For the text-containing cell, return its midpoint in [X, Y] coordinate format. 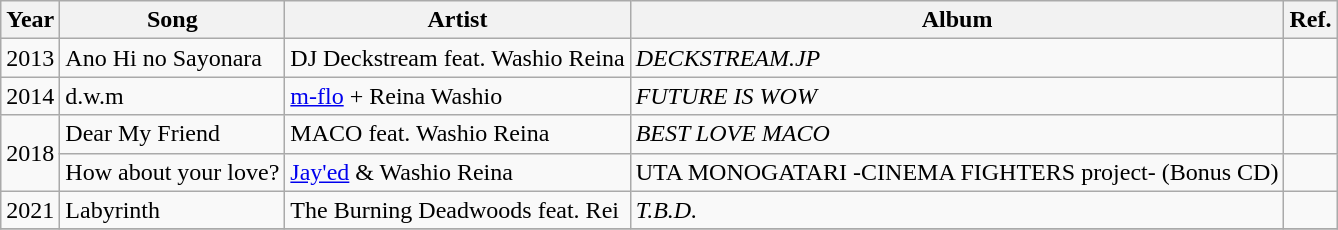
Jay'ed & Washio Reina [458, 172]
Ano Hi no Sayonara [172, 58]
BEST LOVE MACO [957, 134]
How about your love? [172, 172]
Dear My Friend [172, 134]
d.w.m [172, 96]
2018 [30, 153]
m-flo + Reina Washio [458, 96]
2013 [30, 58]
The Burning Deadwoods feat. Rei [458, 210]
FUTURE IS WOW [957, 96]
2014 [30, 96]
UTA MONOGATARI -CINEMA FIGHTERS project- (Bonus CD) [957, 172]
Song [172, 20]
DECKSTREAM.JP [957, 58]
T.B.D. [957, 210]
Labyrinth [172, 210]
Year [30, 20]
2021 [30, 210]
Ref. [1310, 20]
MACO feat. Washio Reina [458, 134]
Artist [458, 20]
Album [957, 20]
DJ Deckstream feat. Washio Reina [458, 58]
